Provide the (X, Y) coordinate of the cell's center where the given text is located.  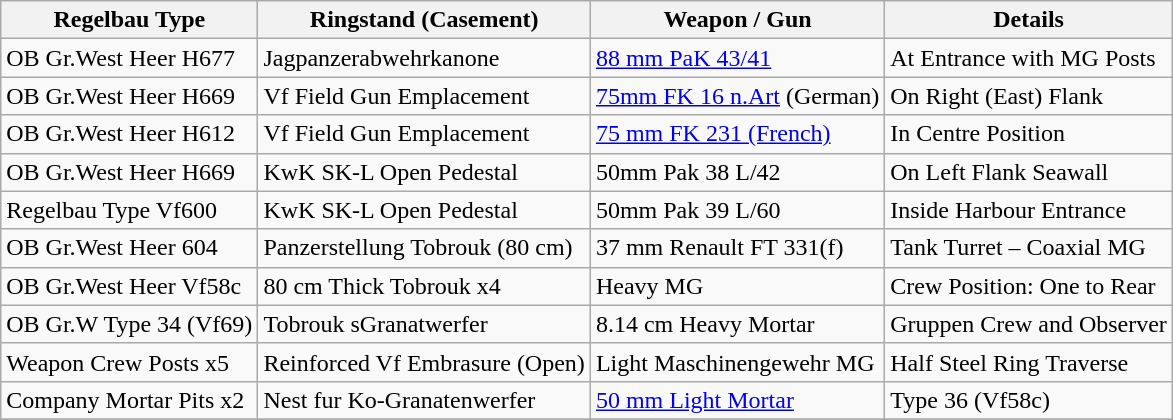
Regelbau Type Vf600 (130, 210)
OB Gr.West Heer H677 (130, 58)
OB Gr.West Heer H612 (130, 134)
Nest fur Ko-Granatenwerfer (424, 400)
Details (1029, 20)
Heavy MG (737, 286)
Panzerstellung Tobrouk (80 cm) (424, 248)
37 mm Renault FT 331(f) (737, 248)
Weapon Crew Posts x5 (130, 362)
Type 36 (Vf58c) (1029, 400)
Regelbau Type (130, 20)
75 mm FK 231 (French) (737, 134)
50mm Pak 39 L/60 (737, 210)
Weapon / Gun (737, 20)
Jagpanzerabwehrkanone (424, 58)
75mm FK 16 n.Art (German) (737, 96)
Light Maschinengewehr MG (737, 362)
OB Gr.West Heer Vf58c (130, 286)
At Entrance with MG Posts (1029, 58)
OB Gr.W Type 34 (Vf69) (130, 324)
Inside Harbour Entrance (1029, 210)
Reinforced Vf Embrasure (Open) (424, 362)
Crew Position: One to Rear (1029, 286)
OB Gr.West Heer 604 (130, 248)
On Left Flank Seawall (1029, 172)
88 mm PaK 43/41 (737, 58)
Company Mortar Pits x2 (130, 400)
In Centre Position (1029, 134)
50 mm Light Mortar (737, 400)
On Right (East) Flank (1029, 96)
Tank Turret – Coaxial MG (1029, 248)
Half Steel Ring Traverse (1029, 362)
80 cm Thick Tobrouk x4 (424, 286)
8.14 cm Heavy Mortar (737, 324)
Tobrouk sGranatwerfer (424, 324)
Ringstand (Casement) (424, 20)
Gruppen Crew and Observer (1029, 324)
50mm Pak 38 L/42 (737, 172)
